Detect which cell encompasses the target text, then output its [X, Y] center coordinate. 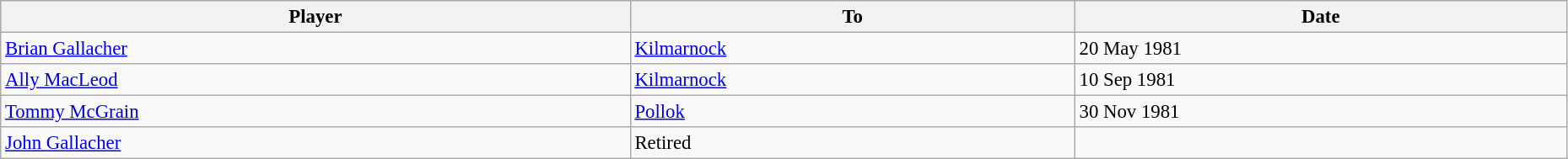
Retired [852, 143]
John Gallacher [315, 143]
Brian Gallacher [315, 49]
Ally MacLeod [315, 80]
Date [1321, 17]
Player [315, 17]
To [852, 17]
10 Sep 1981 [1321, 80]
20 May 1981 [1321, 49]
Pollok [852, 112]
30 Nov 1981 [1321, 112]
Tommy McGrain [315, 112]
